For the text-containing cell, return its midpoint in [X, Y] coordinate format. 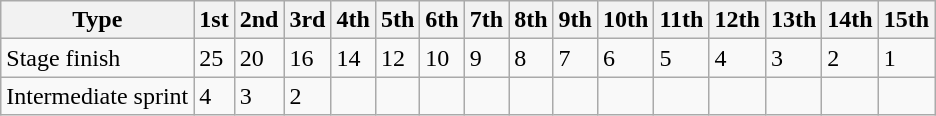
10 [442, 58]
7 [575, 58]
1 [906, 58]
4th [353, 20]
9 [486, 58]
3rd [308, 20]
20 [259, 58]
12 [397, 58]
25 [214, 58]
8th [531, 20]
14 [353, 58]
8 [531, 58]
16 [308, 58]
7th [486, 20]
6th [442, 20]
5 [682, 58]
10th [625, 20]
14th [850, 20]
12th [737, 20]
11th [682, 20]
Intermediate sprint [98, 96]
5th [397, 20]
15th [906, 20]
9th [575, 20]
6 [625, 58]
1st [214, 20]
13th [793, 20]
Type [98, 20]
Stage finish [98, 58]
2nd [259, 20]
